Determine the (X, Y) coordinate at the center of the cell enclosing the given text.  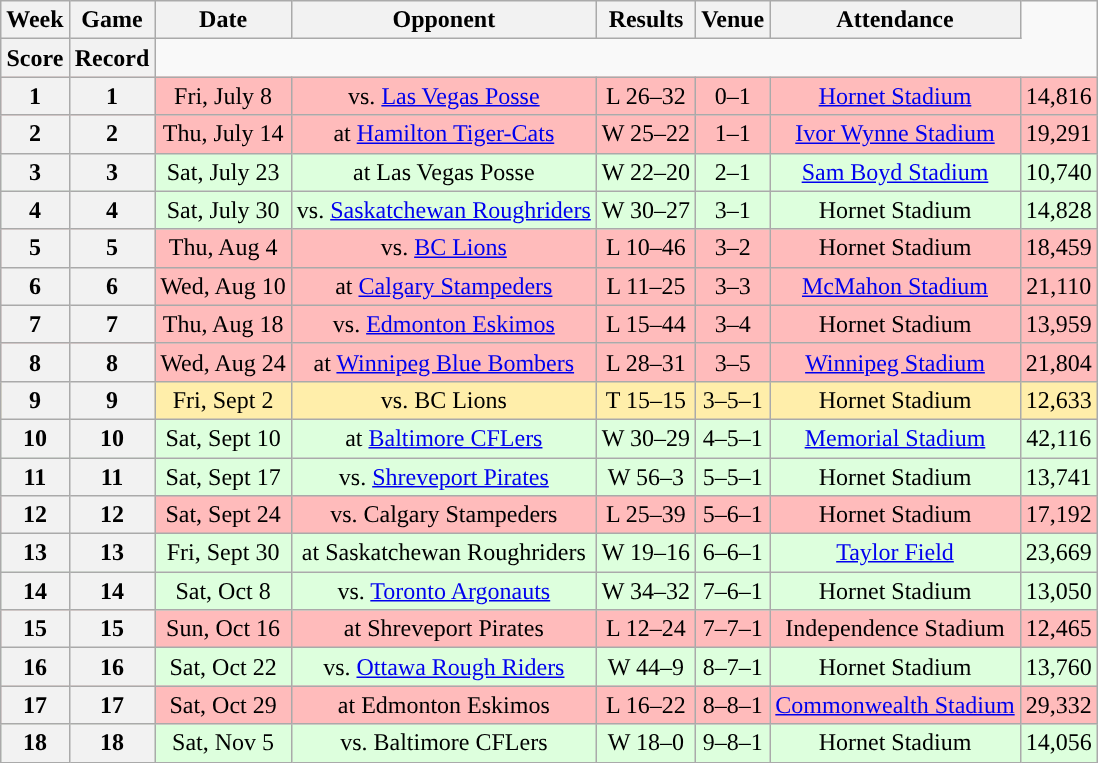
Wed, Aug 24 (223, 362)
12,633 (1058, 400)
3–1 (733, 210)
Fri, Sept 30 (223, 553)
W 34–32 (646, 591)
Date (223, 20)
vs. Las Vegas Posse (444, 96)
3–5–1 (733, 400)
at Hamilton Tiger-Cats (444, 134)
3–3 (733, 286)
W 25–22 (646, 134)
W 44–9 (646, 667)
0–1 (733, 96)
vs. Saskatchewan Roughriders (444, 210)
13,050 (1058, 591)
at Baltimore CFLers (444, 438)
at Edmonton Eskimos (444, 705)
17,192 (1058, 515)
13,760 (1058, 667)
Fri, Sept 2 (223, 400)
L 26–32 (646, 96)
Sat, Sept 10 (223, 438)
Thu, Aug 4 (223, 248)
Ivor Wynne Stadium (895, 134)
Thu, Aug 18 (223, 324)
Score (35, 58)
10,740 (1058, 172)
1–1 (733, 134)
L 28–31 (646, 362)
12,465 (1058, 629)
14,828 (1058, 210)
3–5 (733, 362)
2–1 (733, 172)
Results (646, 20)
W 56–3 (646, 477)
3–4 (733, 324)
L 15–44 (646, 324)
Independence Stadium (895, 629)
Opponent (444, 20)
Week (35, 20)
14,816 (1058, 96)
L 16–22 (646, 705)
Sat, Nov 5 (223, 743)
T 15–15 (646, 400)
vs. Ottawa Rough Riders (444, 667)
13,741 (1058, 477)
23,669 (1058, 553)
Sat, Sept 24 (223, 515)
at Winnipeg Blue Bombers (444, 362)
W 30–27 (646, 210)
Winnipeg Stadium (895, 362)
L 11–25 (646, 286)
vs. Toronto Argonauts (444, 591)
5–6–1 (733, 515)
13,959 (1058, 324)
21,110 (1058, 286)
L 10–46 (646, 248)
vs. Edmonton Eskimos (444, 324)
Memorial Stadium (895, 438)
Sat, July 23 (223, 172)
Sam Boyd Stadium (895, 172)
21,804 (1058, 362)
18,459 (1058, 248)
L 12–24 (646, 629)
19,291 (1058, 134)
at Saskatchewan Roughriders (444, 553)
8–7–1 (733, 667)
Sat, Oct 29 (223, 705)
W 30–29 (646, 438)
Fri, July 8 (223, 96)
Sat, Oct 22 (223, 667)
Game (112, 20)
42,116 (1058, 438)
3–2 (733, 248)
Venue (733, 20)
W 22–20 (646, 172)
Thu, July 14 (223, 134)
29,332 (1058, 705)
at Calgary Stampeders (444, 286)
Commonwealth Stadium (895, 705)
Sun, Oct 16 (223, 629)
L 25–39 (646, 515)
7–7–1 (733, 629)
vs. Shreveport Pirates (444, 477)
W 19–16 (646, 553)
W 18–0 (646, 743)
Record (112, 58)
Sat, July 30 (223, 210)
9–8–1 (733, 743)
Sat, Sept 17 (223, 477)
7–6–1 (733, 591)
at Shreveport Pirates (444, 629)
McMahon Stadium (895, 286)
4–5–1 (733, 438)
5–5–1 (733, 477)
6–6–1 (733, 553)
Taylor Field (895, 553)
Attendance (895, 20)
14,056 (1058, 743)
8–8–1 (733, 705)
Wed, Aug 10 (223, 286)
Sat, Oct 8 (223, 591)
at Las Vegas Posse (444, 172)
vs. Baltimore CFLers (444, 743)
vs. Calgary Stampeders (444, 515)
